For the text-containing cell, return its midpoint in [x, y] coordinate format. 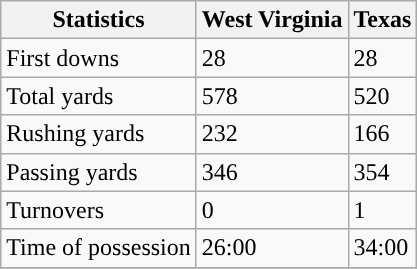
West Virginia [272, 20]
354 [382, 172]
26:00 [272, 248]
0 [272, 210]
Rushing yards [99, 134]
Time of possession [99, 248]
Texas [382, 20]
Total yards [99, 96]
346 [272, 172]
578 [272, 96]
34:00 [382, 248]
1 [382, 210]
166 [382, 134]
520 [382, 96]
First downs [99, 58]
232 [272, 134]
Passing yards [99, 172]
Statistics [99, 20]
Turnovers [99, 210]
